Search for the cell housing the specified text and yield its (x, y) center coordinate. 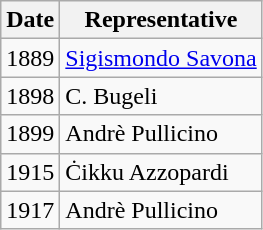
Date (30, 20)
1915 (30, 172)
Sigismondo Savona (161, 58)
Representative (161, 20)
C. Bugeli (161, 96)
1898 (30, 96)
1889 (30, 58)
1917 (30, 210)
Ċikku Azzopardi (161, 172)
1899 (30, 134)
